Provide the (x, y) coordinate of the cell's center where the given text is located.  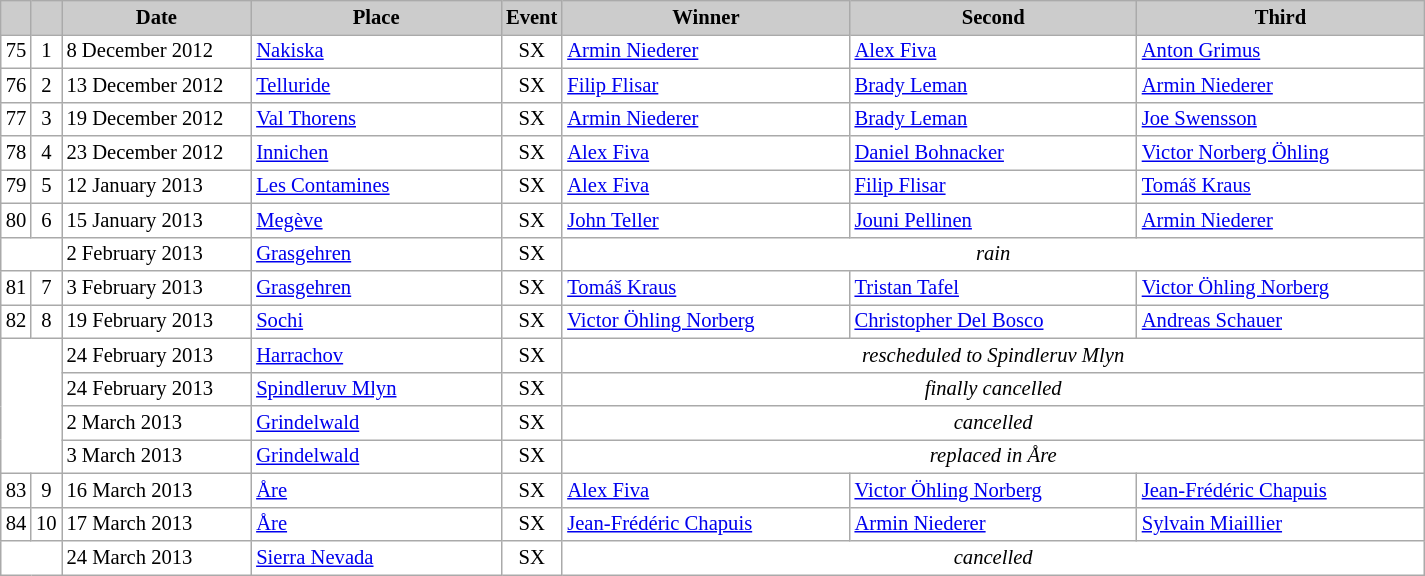
Place (376, 17)
Joe Swensson (1280, 119)
77 (16, 119)
78 (16, 153)
Victor Norberg Öhling (1280, 153)
10 (46, 524)
13 December 2012 (157, 85)
82 (16, 321)
81 (16, 287)
6 (46, 220)
76 (16, 85)
rescheduled to Spindleruv Mlyn (993, 355)
Harrachov (376, 355)
Second (994, 17)
Val Thorens (376, 119)
17 March 2013 (157, 524)
Andreas Schauer (1280, 321)
8 (46, 321)
rain (993, 254)
Sochi (376, 321)
7 (46, 287)
Les Contamines (376, 186)
3 February 2013 (157, 287)
Event (532, 17)
8 December 2012 (157, 51)
Winner (706, 17)
Daniel Bohnacker (994, 153)
Megève (376, 220)
19 February 2013 (157, 321)
2 February 2013 (157, 254)
Sylvain Miaillier (1280, 524)
Third (1280, 17)
replaced in Åre (993, 456)
80 (16, 220)
9 (46, 490)
2 (46, 85)
19 December 2012 (157, 119)
3 March 2013 (157, 456)
Christopher Del Bosco (994, 321)
Anton Grimus (1280, 51)
12 January 2013 (157, 186)
Nakiska (376, 51)
Telluride (376, 85)
finally cancelled (993, 389)
16 March 2013 (157, 490)
4 (46, 153)
83 (16, 490)
24 March 2013 (157, 557)
John Teller (706, 220)
Date (157, 17)
Tristan Tafel (994, 287)
Innichen (376, 153)
84 (16, 524)
2 March 2013 (157, 423)
5 (46, 186)
Spindleruv Mlyn (376, 389)
23 December 2012 (157, 153)
Sierra Nevada (376, 557)
15 January 2013 (157, 220)
Jouni Pellinen (994, 220)
3 (46, 119)
1 (46, 51)
79 (16, 186)
75 (16, 51)
